Capture the cell that displays the provided text and extract its (X, Y) central coordinate. 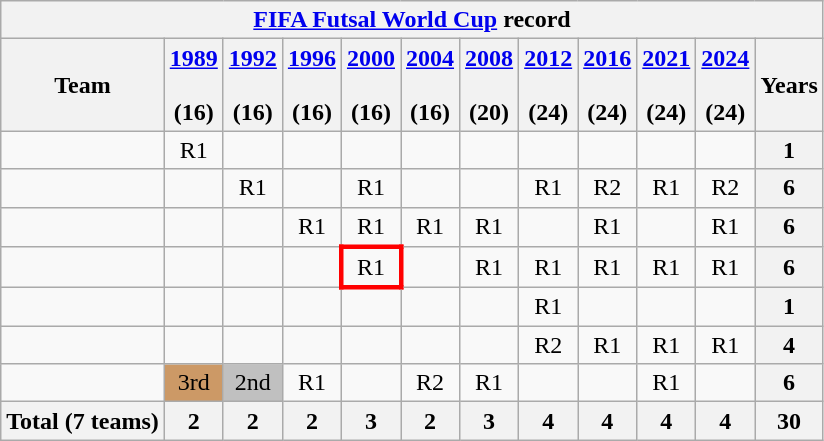
2008(20) (490, 85)
2012(24) (548, 85)
2nd (252, 383)
3rd (194, 383)
2024(24) (726, 85)
2000(16) (370, 85)
Team (83, 85)
1992(16) (252, 85)
Total (7 teams) (83, 421)
2016(24) (608, 85)
30 (789, 421)
1996(16) (312, 85)
FIFA Futsal World Cup record (412, 20)
Years (789, 85)
1989(16) (194, 85)
2021(24) (666, 85)
2004(16) (430, 85)
